Pinpoint the cell where the given text exists, returning its [x, y] midpoint coordinate. 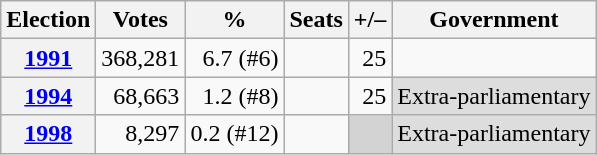
Votes [140, 20]
368,281 [140, 58]
1.2 (#8) [234, 96]
Government [494, 20]
0.2 (#12) [234, 134]
8,297 [140, 134]
1998 [48, 134]
Election [48, 20]
% [234, 20]
+/– [370, 20]
1994 [48, 96]
Seats [316, 20]
6.7 (#6) [234, 58]
1991 [48, 58]
68,663 [140, 96]
